Extract the (x, y) coordinate from the center of the cell holding the provided text.  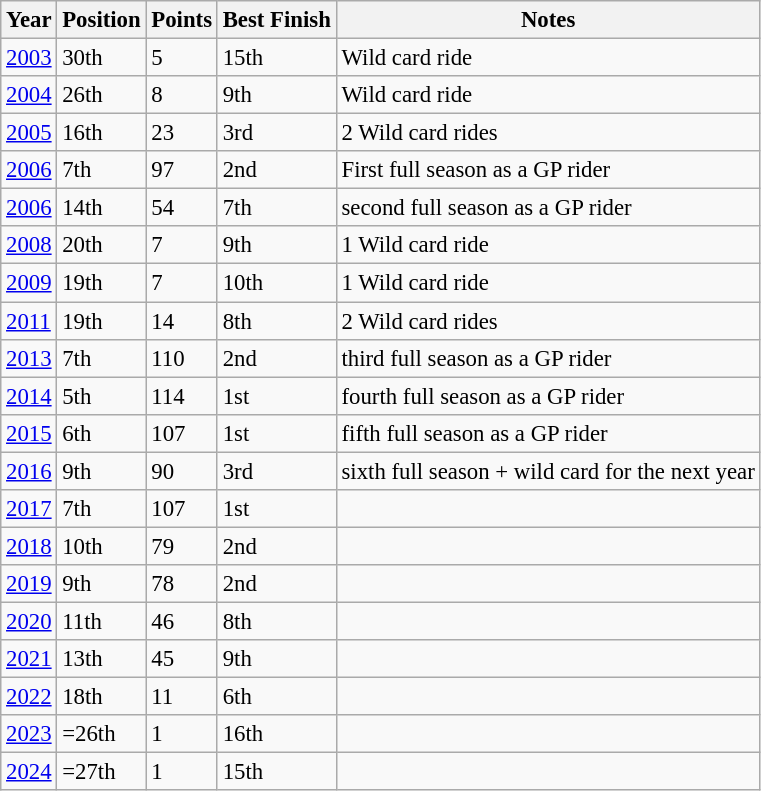
2020 (29, 621)
2018 (29, 546)
fifth full season as a GP rider (548, 433)
sixth full season + wild card for the next year (548, 471)
8 (182, 95)
Notes (548, 20)
26th (102, 95)
2022 (29, 697)
=27th (102, 772)
2023 (29, 734)
Year (29, 20)
78 (182, 584)
2024 (29, 772)
90 (182, 471)
2011 (29, 321)
11 (182, 697)
2013 (29, 358)
2017 (29, 509)
2004 (29, 95)
2014 (29, 396)
5th (102, 396)
14 (182, 321)
54 (182, 208)
114 (182, 396)
23 (182, 133)
fourth full season as a GP rider (548, 396)
46 (182, 621)
20th (102, 245)
2021 (29, 659)
11th (102, 621)
First full season as a GP rider (548, 170)
45 (182, 659)
2016 (29, 471)
110 (182, 358)
Best Finish (276, 20)
second full season as a GP rider (548, 208)
Points (182, 20)
30th (102, 58)
2005 (29, 133)
79 (182, 546)
Position (102, 20)
2003 (29, 58)
2008 (29, 245)
third full season as a GP rider (548, 358)
13th (102, 659)
18th (102, 697)
14th (102, 208)
2015 (29, 433)
2009 (29, 283)
97 (182, 170)
5 (182, 58)
2019 (29, 584)
=26th (102, 734)
